Return (X, Y) of the center of cell containing provided text 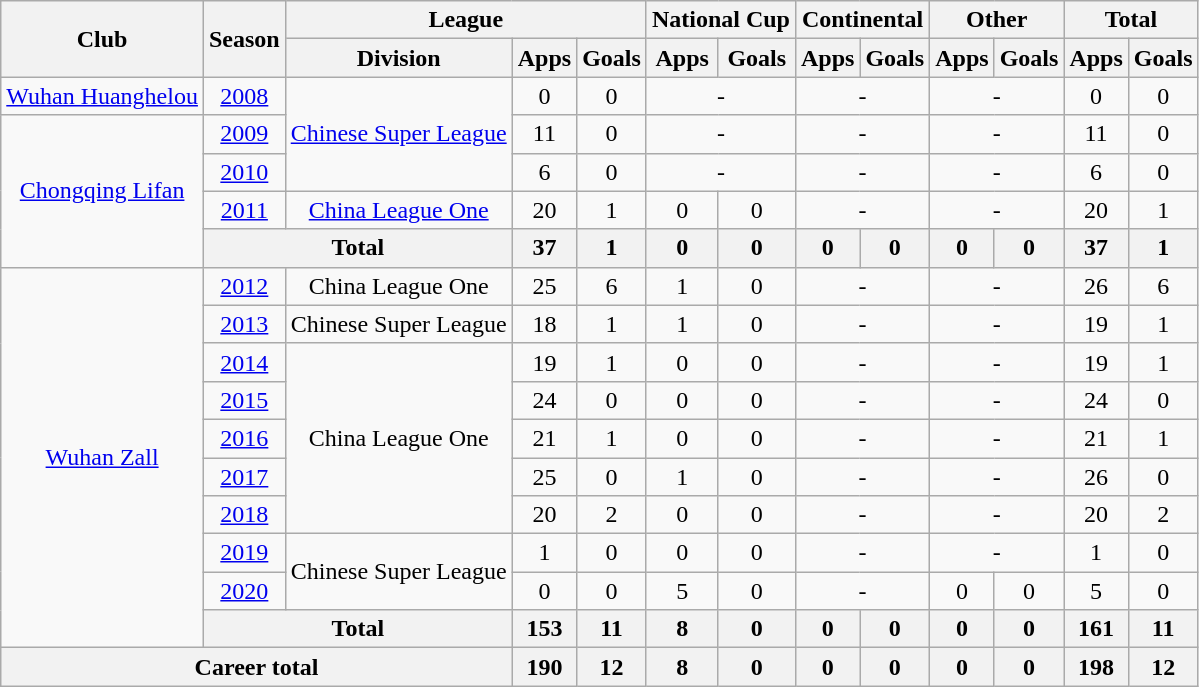
Wuhan Zall (102, 458)
2020 (244, 591)
2008 (244, 96)
2019 (244, 553)
2018 (244, 515)
2010 (244, 172)
2012 (244, 286)
2016 (244, 438)
2017 (244, 477)
Division (398, 58)
2015 (244, 400)
National Cup (720, 20)
Wuhan Huanghelou (102, 96)
2011 (244, 210)
Other (997, 20)
198 (1096, 667)
2014 (244, 362)
Career total (256, 667)
2013 (244, 324)
League (466, 20)
Continental (862, 20)
Season (244, 39)
Chongqing Lifan (102, 191)
153 (544, 629)
18 (544, 324)
190 (544, 667)
161 (1096, 629)
2009 (244, 134)
Club (102, 39)
